Return [X, Y] of the center of cell containing provided text 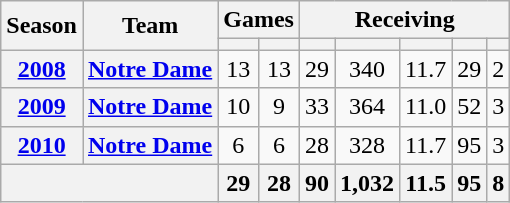
Team [150, 26]
Games [259, 20]
Receiving [404, 20]
1,032 [368, 183]
2009 [42, 107]
364 [368, 107]
8 [498, 183]
Season [42, 26]
33 [316, 107]
11.0 [426, 107]
11.5 [426, 183]
90 [316, 183]
9 [280, 107]
340 [368, 69]
2 [498, 69]
2010 [42, 145]
10 [238, 107]
328 [368, 145]
52 [470, 107]
2008 [42, 69]
